Scan for the cell matching the given text and deliver its (X, Y) coordinate at center. 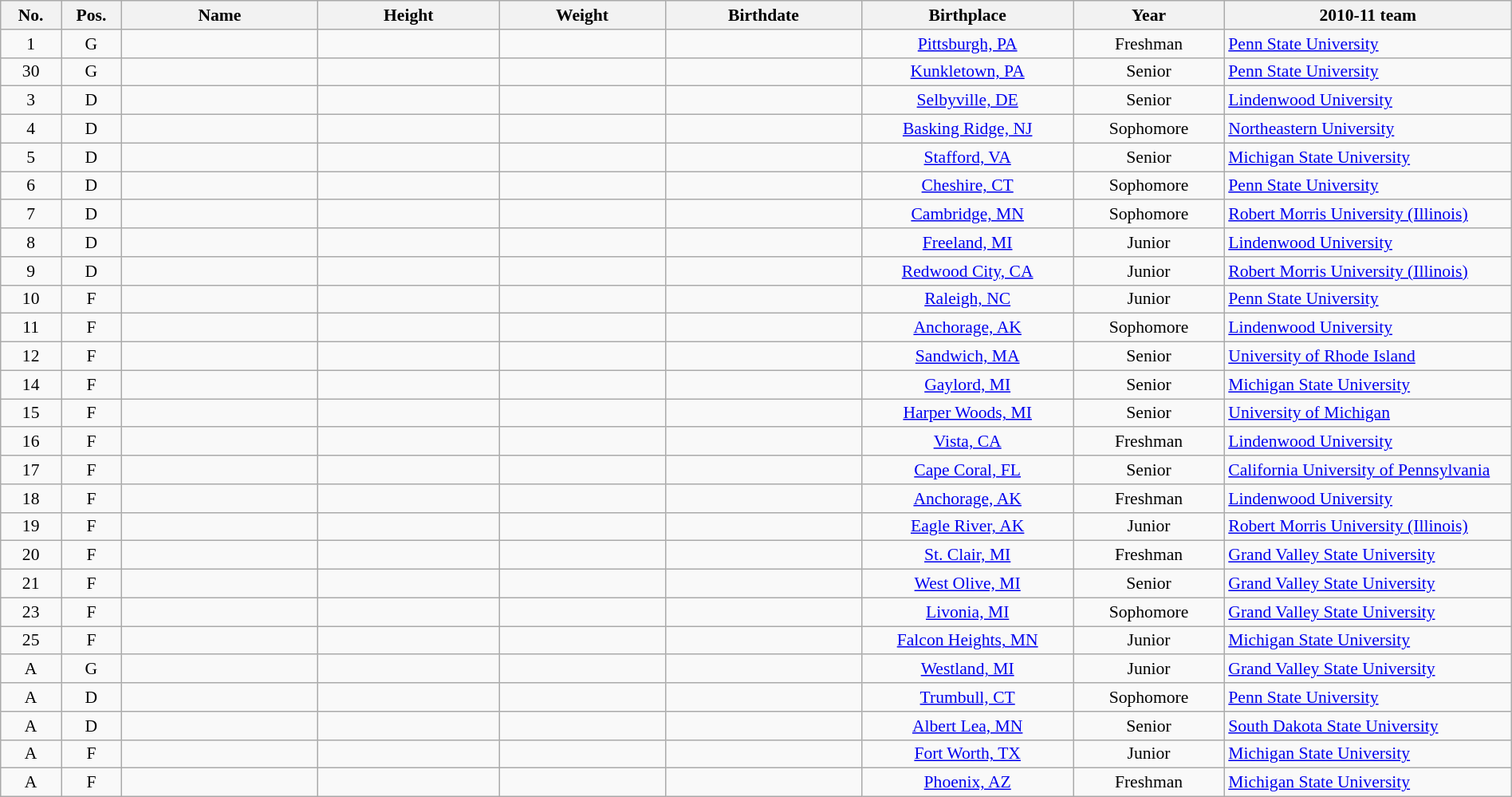
17 (31, 470)
Cambridge, MN (968, 215)
25 (31, 641)
Birthplace (968, 15)
St. Clair, MI (968, 555)
Pittsburgh, PA (968, 44)
California University of Pennsylvania (1368, 470)
11 (31, 328)
20 (31, 555)
1 (31, 44)
Vista, CA (968, 442)
Livonia, MI (968, 612)
University of Rhode Island (1368, 357)
Albert Lea, MN (968, 726)
Weight (582, 15)
Selbyville, DE (968, 101)
Trumbull, CT (968, 697)
Height (408, 15)
4 (31, 129)
Westland, MI (968, 669)
Cheshire, CT (968, 186)
West Olive, MI (968, 584)
3 (31, 101)
9 (31, 271)
Phoenix, AZ (968, 783)
2010-11 team (1368, 15)
Fort Worth, TX (968, 754)
Gaylord, MI (968, 385)
Year (1148, 15)
6 (31, 186)
Pos. (92, 15)
Stafford, VA (968, 157)
Eagle River, AK (968, 527)
19 (31, 527)
Falcon Heights, MN (968, 641)
8 (31, 243)
23 (31, 612)
21 (31, 584)
30 (31, 72)
Sandwich, MA (968, 357)
15 (31, 413)
Cape Coral, FL (968, 470)
5 (31, 157)
Freeland, MI (968, 243)
Kunkletown, PA (968, 72)
10 (31, 299)
Basking Ridge, NJ (968, 129)
Raleigh, NC (968, 299)
No. (31, 15)
14 (31, 385)
Harper Woods, MI (968, 413)
Northeastern University (1368, 129)
Name (219, 15)
12 (31, 357)
Birthdate (763, 15)
16 (31, 442)
18 (31, 499)
University of Michigan (1368, 413)
South Dakota State University (1368, 726)
Redwood City, CA (968, 271)
7 (31, 215)
